Capture the cell that displays the provided text and extract its (X, Y) central coordinate. 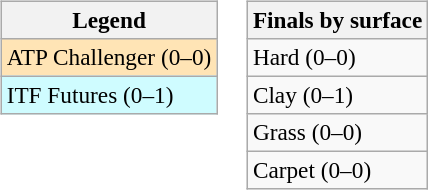
Hard (0–0) (337, 57)
Grass (0–0) (337, 133)
Legend (108, 20)
ITF Futures (0–1) (108, 95)
Clay (0–1) (337, 95)
ATP Challenger (0–0) (108, 57)
Carpet (0–0) (337, 171)
Finals by surface (337, 20)
